Output the [X, Y] coordinate of the center of the cell containing the given text.  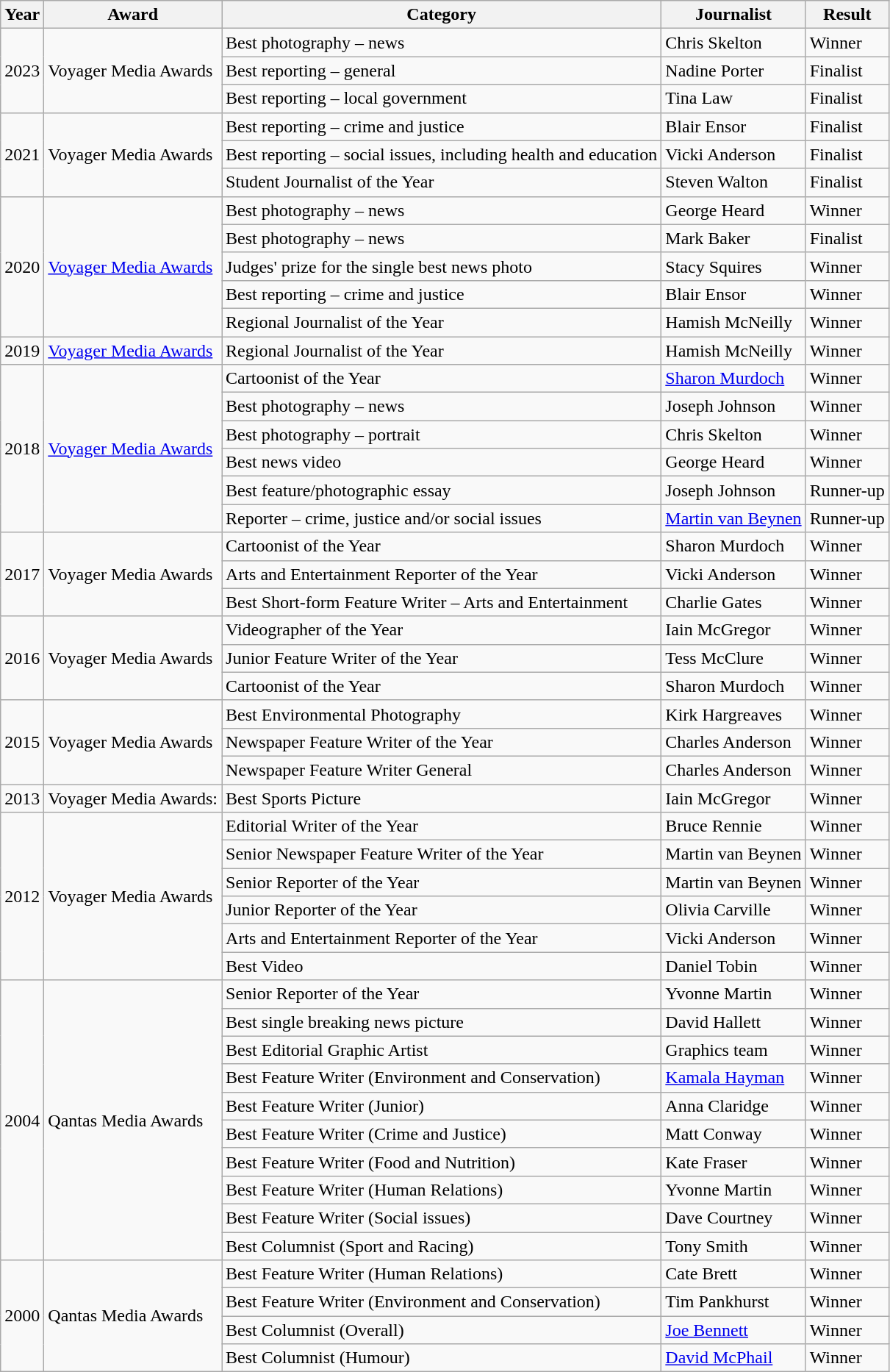
Best Short-form Feature Writer – Arts and Entertainment [442, 602]
Best Columnist (Sport and Racing) [442, 1246]
Best Feature Writer (Junior) [442, 1106]
2019 [22, 351]
Best reporting – local government [442, 99]
2013 [22, 798]
Best Columnist (Humour) [442, 1358]
Videographer of the Year [442, 630]
2021 [22, 154]
Year [22, 15]
Best Columnist (Overall) [442, 1330]
David McPhail [733, 1358]
Dave Courtney [733, 1218]
Best single breaking news picture [442, 1022]
Cate Brett [733, 1274]
Mark Baker [733, 238]
Charlie Gates [733, 602]
Judges' prize for the single best news photo [442, 266]
Best Feature Writer (Social issues) [442, 1218]
Tess McClure [733, 658]
Best news video [442, 462]
2000 [22, 1316]
Reporter – crime, justice and/or social issues [442, 518]
Editorial Writer of the Year [442, 826]
Journalist [733, 15]
David Hallett [733, 1022]
Daniel Tobin [733, 966]
Olivia Carville [733, 910]
Best Video [442, 966]
Bruce Rennie [733, 826]
Steven Walton [733, 182]
Tim Pankhurst [733, 1302]
Graphics team [733, 1050]
Matt Conway [733, 1134]
Best reporting – social issues, including health and education [442, 154]
2018 [22, 449]
Voyager Media Awards: [133, 798]
Award [133, 15]
Best photography – portrait [442, 435]
Tina Law [733, 99]
Kate Fraser [733, 1162]
Best Feature Writer (Crime and Justice) [442, 1134]
2017 [22, 574]
Senior Newspaper Feature Writer of the Year [442, 854]
Junior Reporter of the Year [442, 910]
Junior Feature Writer of the Year [442, 658]
Nadine Porter [733, 71]
Category [442, 15]
Stacy Squires [733, 266]
Best Feature Writer (Food and Nutrition) [442, 1162]
2023 [22, 71]
2004 [22, 1121]
Best Sports Picture [442, 798]
Newspaper Feature Writer of the Year [442, 742]
2012 [22, 896]
Best Editorial Graphic Artist [442, 1050]
2020 [22, 266]
Best feature/photographic essay [442, 490]
Best reporting – general [442, 71]
Student Journalist of the Year [442, 182]
Tony Smith [733, 1246]
Joe Bennett [733, 1330]
Best Environmental Photography [442, 714]
Newspaper Feature Writer General [442, 770]
Kirk Hargreaves [733, 714]
2016 [22, 658]
Anna Claridge [733, 1106]
2015 [22, 742]
Result [847, 15]
Kamala Hayman [733, 1078]
